Return (x, y) of the center of cell containing provided text 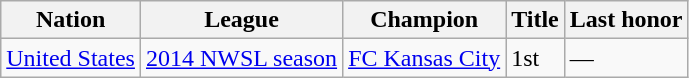
— (626, 58)
United States (71, 58)
League (241, 20)
Nation (71, 20)
1st (536, 58)
2014 NWSL season (241, 58)
FC Kansas City (424, 58)
Title (536, 20)
Last honor (626, 20)
Champion (424, 20)
